From the cell containing the given text, extract its center point as (X, Y) coordinate. 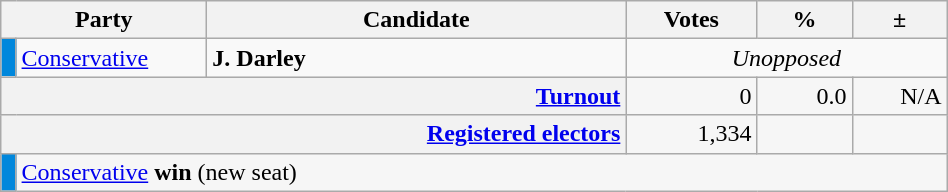
Conservative (112, 58)
Candidate (416, 20)
N/A (900, 96)
0 (692, 96)
Votes (692, 20)
1,334 (692, 134)
0.0 (804, 96)
Turnout (314, 96)
Registered electors (314, 134)
Party (104, 20)
± (900, 20)
Unopposed (786, 58)
J. Darley (416, 58)
% (804, 20)
Conservative win (new seat) (482, 172)
